For the text-containing cell, return its midpoint in (X, Y) coordinate format. 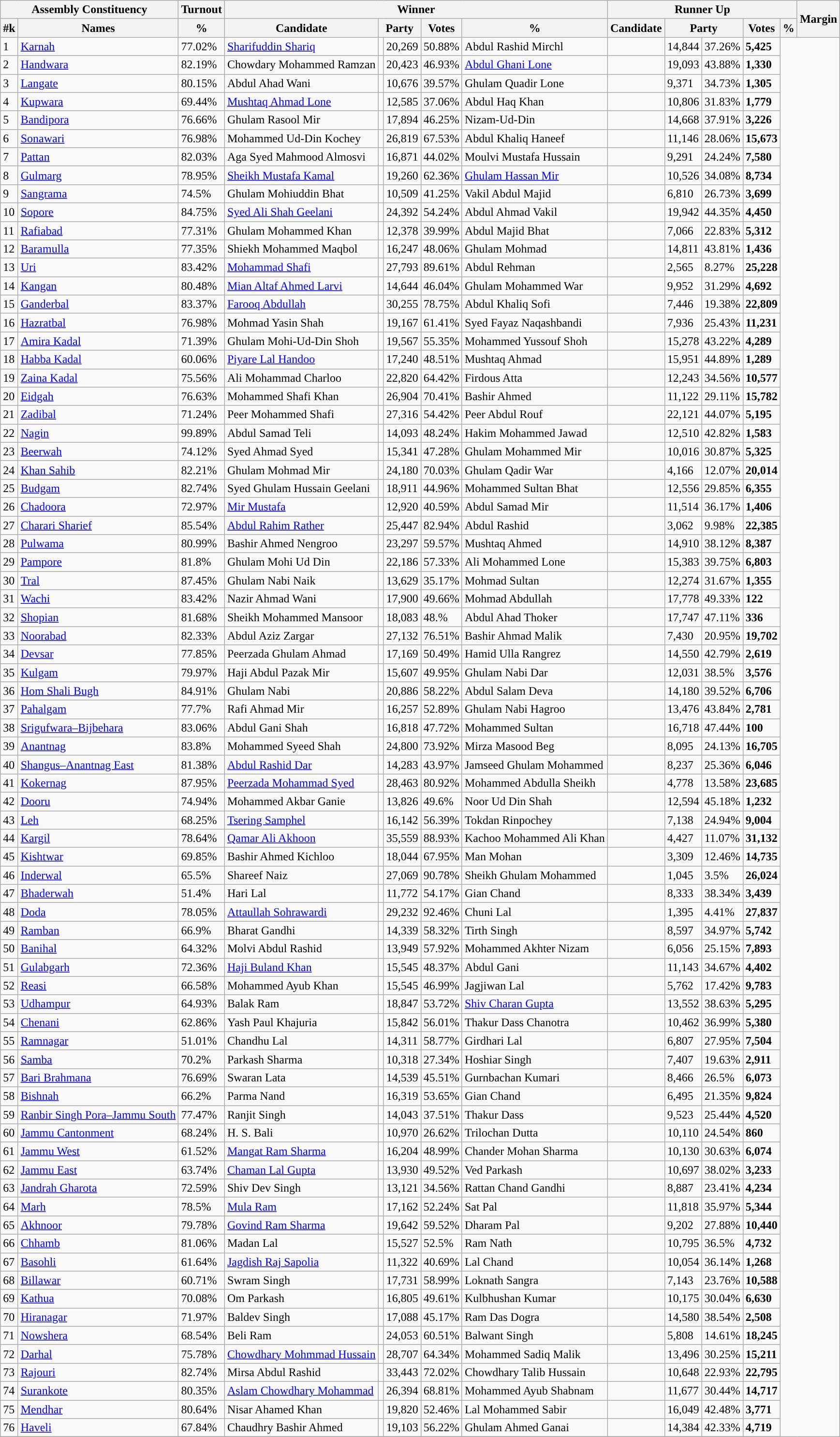
56 (9, 1059)
Abdul Ghani Lone (535, 65)
42 (9, 801)
Peerzada Mohammad Syed (301, 783)
38 (9, 728)
79.78% (202, 1225)
8,597 (683, 930)
26.5% (722, 1078)
24.54% (722, 1133)
Abdul Ahad Thoker (535, 617)
Syed Ahmad Syed (301, 451)
9,371 (683, 83)
Khan Sahib (98, 470)
Abdul Rehman (535, 268)
29,232 (402, 912)
75.78% (202, 1354)
Jamseed Ghulam Mohammed (535, 764)
76.69% (202, 1078)
53 (9, 1004)
Ghulam Mohiuddin Bhat (301, 194)
Sheikh Mohammed Mansoor (301, 617)
23,685 (761, 783)
43.84% (722, 709)
Ali Mohammed Lone (535, 562)
2,781 (761, 709)
32 (9, 617)
9,824 (761, 1096)
82.21% (202, 470)
65.5% (202, 875)
30.87% (722, 451)
1,045 (683, 875)
10,795 (683, 1243)
15,842 (402, 1022)
Swram Singh (301, 1280)
50 (9, 949)
43.22% (722, 341)
34.67% (722, 967)
3,576 (761, 673)
84.91% (202, 691)
12,274 (683, 581)
25,228 (761, 268)
7,504 (761, 1041)
23.76% (722, 1280)
43.88% (722, 65)
Margin (818, 19)
11,322 (402, 1262)
41.25% (441, 194)
Ranbir Singh Pora–Jammu South (98, 1114)
Abdul Samad Mir (535, 507)
30.44% (722, 1391)
37 (9, 709)
15,673 (761, 138)
64.34% (441, 1354)
20,423 (402, 65)
Langate (98, 83)
52.89% (441, 709)
67.95% (441, 857)
5,195 (761, 415)
13,629 (402, 581)
14,580 (683, 1317)
Tral (98, 581)
3 (9, 83)
46.04% (441, 286)
Wachi (98, 599)
47.11% (722, 617)
Kachoo Mohammed Ali Khan (535, 838)
27,316 (402, 415)
26 (9, 507)
38.63% (722, 1004)
Devsar (98, 654)
10,054 (683, 1262)
22,809 (761, 304)
48 (9, 912)
Zaina Kadal (98, 378)
19 (9, 378)
Bashir Ahmed (535, 396)
5,808 (683, 1335)
20 (9, 396)
Thakur Dass Chanotra (535, 1022)
62.36% (441, 175)
Moulvi Mustafa Hussain (535, 157)
Abdul Ahad Wani (301, 83)
Bhaderwah (98, 894)
17,088 (402, 1317)
72.97% (202, 507)
55.35% (441, 341)
78.5% (202, 1207)
Ram Das Dogra (535, 1317)
69.44% (202, 102)
Abdul Majid Bhat (535, 231)
7,430 (683, 636)
14,910 (683, 544)
58.32% (441, 930)
7,407 (683, 1059)
Haji Buland Khan (301, 967)
66.9% (202, 930)
4,166 (683, 470)
88.93% (441, 838)
39.57% (441, 83)
Turnout (202, 10)
Mohmad Sultan (535, 581)
35,559 (402, 838)
15,782 (761, 396)
Abdul Rashid Dar (301, 764)
26,819 (402, 138)
Tirth Singh (535, 930)
Chadoora (98, 507)
76.66% (202, 120)
30,255 (402, 304)
Ali Mohammad Charloo (301, 378)
34.08% (722, 175)
18,911 (402, 488)
Pattan (98, 157)
Anantnag (98, 746)
Mohammed Ayub Khan (301, 986)
70.03% (441, 470)
10,130 (683, 1152)
Noor Ud Din Shah (535, 801)
61.41% (441, 323)
4,427 (683, 838)
Amira Kadal (98, 341)
9 (9, 194)
Abdul Ahmad Vakil (535, 212)
Karnah (98, 46)
Bari Brahmana (98, 1078)
Hamid Ulla Rangrez (535, 654)
80.15% (202, 83)
10,175 (683, 1299)
18,044 (402, 857)
Habba Kadal (98, 359)
Leh (98, 820)
77.7% (202, 709)
Dharam Pal (535, 1225)
Kathua (98, 1299)
71.24% (202, 415)
25.44% (722, 1114)
75 (9, 1409)
Shiv Dev Singh (301, 1188)
39.99% (441, 231)
16,705 (761, 746)
7,066 (683, 231)
30.63% (722, 1152)
6 (9, 138)
Zadibal (98, 415)
6,706 (761, 691)
Chuni Lal (535, 912)
11.07% (722, 838)
83.06% (202, 728)
5,344 (761, 1207)
29.85% (722, 488)
40.59% (441, 507)
Dooru (98, 801)
13,949 (402, 949)
84.75% (202, 212)
3,226 (761, 120)
57 (9, 1078)
16,805 (402, 1299)
Haji Abdul Pazak Mir (301, 673)
Assembly Constituency (89, 10)
Girdhari Lal (535, 1041)
Ved Parkash (535, 1170)
11 (9, 231)
58.22% (441, 691)
49.52% (441, 1170)
Ramban (98, 930)
Madan Lal (301, 1243)
10,509 (402, 194)
Syed Ali Shah Geelani (301, 212)
Chowdhary Mohmmad Hussain (301, 1354)
Chaman Lal Gupta (301, 1170)
Parma Nand (301, 1096)
26.73% (722, 194)
Rafi Ahmad Mir (301, 709)
89.61% (441, 268)
67.84% (202, 1428)
Basohli (98, 1262)
Kishtwar (98, 857)
Aga Syed Mahmood Almosvi (301, 157)
1,268 (761, 1262)
17,240 (402, 359)
54 (9, 1022)
Ghulam Mohi-Ud-Din Shoh (301, 341)
59.57% (441, 544)
Mir Mustafa (301, 507)
78.95% (202, 175)
Ghulam Mohammed War (535, 286)
78.75% (441, 304)
Syed Ghulam Hussain Geelani (301, 488)
76.51% (441, 636)
336 (761, 617)
Mohammed Sultan (535, 728)
16,257 (402, 709)
74.5% (202, 194)
69 (9, 1299)
37.51% (441, 1114)
31.83% (722, 102)
31.67% (722, 581)
53.65% (441, 1096)
26.62% (441, 1133)
52.46% (441, 1409)
15,527 (402, 1243)
2,911 (761, 1059)
36.17% (722, 507)
14,384 (683, 1428)
45 (9, 857)
47.72% (441, 728)
Chenani (98, 1022)
27 (9, 525)
Haveli (98, 1428)
70 (9, 1317)
6,810 (683, 194)
27.34% (441, 1059)
7,446 (683, 304)
24,800 (402, 746)
35 (9, 673)
11,146 (683, 138)
17.42% (722, 986)
76.63% (202, 396)
74.12% (202, 451)
6,803 (761, 562)
52.5% (441, 1243)
16,718 (683, 728)
57.33% (441, 562)
25,447 (402, 525)
Ghulam Mohi Ud Din (301, 562)
11,122 (683, 396)
80.35% (202, 1391)
Marh (98, 1207)
Abdul Salam Deva (535, 691)
4,778 (683, 783)
36.14% (722, 1262)
80.64% (202, 1409)
Shareef Naiz (301, 875)
5,312 (761, 231)
14,811 (683, 249)
Akhnoor (98, 1225)
Nowshera (98, 1335)
5 (9, 120)
Firdous Atta (535, 378)
50.49% (441, 654)
Mohammed Sultan Bhat (535, 488)
1 (9, 46)
Abdul Khaliq Sofi (535, 304)
Gurnbachan Kumari (535, 1078)
Surankote (98, 1391)
47.44% (722, 728)
71 (9, 1335)
Mohammed Abdulla Sheikh (535, 783)
#k (9, 28)
74.94% (202, 801)
8,333 (683, 894)
44.02% (441, 157)
Names (98, 28)
Sangrama (98, 194)
49.66% (441, 599)
31.29% (722, 286)
5,380 (761, 1022)
61.52% (202, 1152)
Abdul Gani (535, 967)
10,016 (683, 451)
68.24% (202, 1133)
3,439 (761, 894)
28 (9, 544)
77.31% (202, 231)
6,630 (761, 1299)
16,049 (683, 1409)
13 (9, 268)
6,074 (761, 1152)
10,970 (402, 1133)
69.85% (202, 857)
4,719 (761, 1428)
12,594 (683, 801)
Man Mohan (535, 857)
54.42% (441, 415)
11,677 (683, 1391)
29.11% (722, 396)
37.26% (722, 46)
78.64% (202, 838)
Shopian (98, 617)
24,392 (402, 212)
82.19% (202, 65)
Bishnah (98, 1096)
122 (761, 599)
66.2% (202, 1096)
Udhampur (98, 1004)
36.99% (722, 1022)
Peer Mohammed Shafi (301, 415)
8,734 (761, 175)
10,110 (683, 1133)
22 (9, 433)
Bashir Ahmed Kichloo (301, 857)
Mirsa Abdul Rashid (301, 1372)
38.34% (722, 894)
Abdul Haq Khan (535, 102)
42.82% (722, 433)
81.8% (202, 562)
49.33% (722, 599)
Shiekh Mohammed Maqbol (301, 249)
44.07% (722, 415)
Ghulam Qadir War (535, 470)
Beli Ram (301, 1335)
33,443 (402, 1372)
22,795 (761, 1372)
40.69% (441, 1262)
Mohammed Ayub Shabnam (535, 1391)
51.01% (202, 1041)
Inderwal (98, 875)
Bandipora (98, 120)
14,283 (402, 764)
12 (9, 249)
79.97% (202, 673)
19.63% (722, 1059)
26,024 (761, 875)
23,297 (402, 544)
56.39% (441, 820)
60.06% (202, 359)
47.28% (441, 451)
Swaran Lata (301, 1078)
Lal Chand (535, 1262)
61 (9, 1152)
17 (9, 341)
24,180 (402, 470)
17,894 (402, 120)
44.96% (441, 488)
60 (9, 1133)
Ghulam Mohammed Mir (535, 451)
10,462 (683, 1022)
16,818 (402, 728)
87.45% (202, 581)
43.81% (722, 249)
57.92% (441, 949)
Ramnagar (98, 1041)
Tsering Samphel (301, 820)
39.52% (722, 691)
Hari Lal (301, 894)
13,121 (402, 1188)
76 (9, 1428)
82.94% (441, 525)
1,406 (761, 507)
11,143 (683, 967)
Mushtaq Ahmad Lone (301, 102)
90.78% (441, 875)
5,295 (761, 1004)
5,762 (683, 986)
16,204 (402, 1152)
22.93% (722, 1372)
28,463 (402, 783)
14.61% (722, 1335)
Ghulam Hassan Mir (535, 175)
87.95% (202, 783)
19,093 (683, 65)
Samba (98, 1059)
15,341 (402, 451)
Peerzada Ghulam Ahmad (301, 654)
Loknath Sangra (535, 1280)
Sopore (98, 212)
26,904 (402, 396)
9,202 (683, 1225)
24.94% (722, 820)
46.93% (441, 65)
67 (9, 1262)
36 (9, 691)
1,355 (761, 581)
Abdul Rahim Rather (301, 525)
46.25% (441, 120)
35.97% (722, 1207)
Hakim Mohammed Jawad (535, 433)
23.41% (722, 1188)
Syed Fayaz Naqashbandi (535, 323)
Mendhar (98, 1409)
Bharat Gandhi (301, 930)
Baldev Singh (301, 1317)
4,520 (761, 1114)
10,577 (761, 378)
Balwant Singh (535, 1335)
44.35% (722, 212)
Mushtaq Ahmed (535, 544)
58.77% (441, 1041)
11,818 (683, 1207)
25 (9, 488)
81.68% (202, 617)
49.6% (441, 801)
12,031 (683, 673)
Ranjit Singh (301, 1114)
83.37% (202, 304)
14,717 (761, 1391)
72 (9, 1354)
3,309 (683, 857)
53.72% (441, 1004)
Mohammed Sadiq Malik (535, 1354)
1,583 (761, 433)
Jammu East (98, 1170)
14,339 (402, 930)
Sonawari (98, 138)
Sat Pal (535, 1207)
43 (9, 820)
3,062 (683, 525)
1,395 (683, 912)
Ghulam Mohammed Khan (301, 231)
48.37% (441, 967)
Ganderbal (98, 304)
92.46% (441, 912)
26,394 (402, 1391)
58.99% (441, 1280)
64.42% (441, 378)
37.91% (722, 120)
82.03% (202, 157)
4 (9, 102)
Ghulam Nabi Naik (301, 581)
52 (9, 986)
9,291 (683, 157)
Ghulam Nabi Hagroo (535, 709)
27.88% (722, 1225)
Billawar (98, 1280)
Kulbhushan Kumar (535, 1299)
34 (9, 654)
22,385 (761, 525)
24.13% (722, 746)
10,697 (683, 1170)
Abdul Rashid Mirchl (535, 46)
12,378 (402, 231)
8.27% (722, 268)
Uri (98, 268)
25.15% (722, 949)
5,425 (761, 46)
Ghulam Nabi Dar (535, 673)
24 (9, 470)
15,383 (683, 562)
80.99% (202, 544)
Pampore (98, 562)
Kokernag (98, 783)
7,580 (761, 157)
Bashir Ahmad Malik (535, 636)
1,305 (761, 83)
19,167 (402, 323)
61.64% (202, 1262)
Darhal (98, 1354)
33 (9, 636)
28.06% (722, 138)
4,289 (761, 341)
Gulabgarh (98, 967)
44 (9, 838)
31,132 (761, 838)
5,742 (761, 930)
Pahalgam (98, 709)
Mohammed Ud-Din Kochey (301, 138)
18,847 (402, 1004)
24.24% (722, 157)
27,132 (402, 636)
7 (9, 157)
10 (9, 212)
12.07% (722, 470)
12.46% (722, 857)
1,232 (761, 801)
30 (9, 581)
77.47% (202, 1114)
Mushtaq Ahmad (535, 359)
Parkash Sharma (301, 1059)
Reasi (98, 986)
64.32% (202, 949)
60.71% (202, 1280)
13,496 (683, 1354)
14 (9, 286)
Rajouri (98, 1372)
42.33% (722, 1428)
59.52% (441, 1225)
16 (9, 323)
8,887 (683, 1188)
Handwara (98, 65)
56.22% (441, 1428)
1,779 (761, 102)
Kargil (98, 838)
Abdul Aziz Zargar (301, 636)
Tokdan Rinpochey (535, 820)
49.61% (441, 1299)
6,355 (761, 488)
Hazratbal (98, 323)
38.54% (722, 1317)
Piyare Lal Handoo (301, 359)
48.% (441, 617)
Srigufwara–Bijbehara (98, 728)
Hiranagar (98, 1317)
22,121 (683, 415)
12,585 (402, 102)
55 (9, 1041)
99.89% (202, 433)
Chowdary Mohammed Ramzan (301, 65)
14,668 (683, 120)
11,231 (761, 323)
38.5% (722, 673)
45.18% (722, 801)
64.93% (202, 1004)
Baramulla (98, 249)
6,046 (761, 764)
14,735 (761, 857)
2,619 (761, 654)
Mirza Masood Beg (535, 746)
58 (9, 1096)
68 (9, 1280)
10,440 (761, 1225)
Budgam (98, 488)
15,211 (761, 1354)
Mohammed Syeed Shah (301, 746)
30.04% (722, 1299)
Ghulam Ahmed Ganai (535, 1428)
Shiv Charan Gupta (535, 1004)
44.89% (722, 359)
Runner Up (702, 10)
Eidgah (98, 396)
12,556 (683, 488)
7,138 (683, 820)
40 (9, 764)
12,510 (683, 433)
4,450 (761, 212)
Sheikh Ghulam Mohammed (535, 875)
18,083 (402, 617)
Noorabad (98, 636)
Rattan Chand Gandhi (535, 1188)
16,142 (402, 820)
Jagdish Raj Sapolia (301, 1262)
8,095 (683, 746)
27,793 (402, 268)
Ghulam Mohmad Mir (301, 470)
74 (9, 1391)
Molvi Abdul Rashid (301, 949)
15,607 (402, 673)
16,319 (402, 1096)
46 (9, 875)
31 (9, 599)
36.5% (722, 1243)
6,807 (683, 1041)
Chandhu Lal (301, 1041)
19,260 (402, 175)
3.5% (722, 875)
Hoshiar Singh (535, 1059)
Ghulam Quadir Lone (535, 83)
77.35% (202, 249)
60.51% (441, 1335)
85.54% (202, 525)
13,552 (683, 1004)
70.2% (202, 1059)
27,837 (761, 912)
Yash Paul Khajuria (301, 1022)
15 (9, 304)
73 (9, 1372)
67.53% (441, 138)
20,014 (761, 470)
17,162 (402, 1207)
6,073 (761, 1078)
Sharifuddin Shariq (301, 46)
19,103 (402, 1428)
100 (761, 728)
12,243 (683, 378)
14,644 (402, 286)
78.05% (202, 912)
54.24% (441, 212)
Mohammed Akbar Ganie (301, 801)
Beerwah (98, 451)
Shangus–Anantnag East (98, 764)
71.97% (202, 1317)
Nisar Ahamed Khan (301, 1409)
Govind Ram Sharma (301, 1225)
13,930 (402, 1170)
21 (9, 415)
4.41% (722, 912)
6,056 (683, 949)
48.99% (441, 1152)
Mohammed Shafi Khan (301, 396)
Qamar Ali Akhoon (301, 838)
4,732 (761, 1243)
Ram Nath (535, 1243)
1,436 (761, 249)
Gulmarg (98, 175)
35.17% (441, 581)
9,523 (683, 1114)
27.95% (722, 1041)
Hom Shali Bugh (98, 691)
4,234 (761, 1188)
39.75% (722, 562)
8,387 (761, 544)
7,143 (683, 1280)
H. S. Bali (301, 1133)
54.17% (441, 894)
83.8% (202, 746)
14,539 (402, 1078)
25.43% (722, 323)
70.41% (441, 396)
Aslam Chowdhary Mohammad (301, 1391)
16,247 (402, 249)
Om Parkash (301, 1299)
Winner (416, 10)
Attaullah Sohrawardi (301, 912)
45.51% (441, 1078)
68.25% (202, 820)
45.17% (441, 1317)
2 (9, 65)
Abdul Gani Shah (301, 728)
10,676 (402, 83)
Bashir Ahmed Nengroo (301, 544)
10,318 (402, 1059)
Jandrah Gharota (98, 1188)
Ghulam Nabi (301, 691)
27,069 (402, 875)
2,565 (683, 268)
Mangat Ram Sharma (301, 1152)
10,588 (761, 1280)
39 (9, 746)
Abdul Khaliq Haneef (535, 138)
42.79% (722, 654)
22,186 (402, 562)
14,043 (402, 1114)
Jammu Cantonment (98, 1133)
Balak Ram (301, 1004)
72.59% (202, 1188)
Farooq Abdullah (301, 304)
80.92% (441, 783)
Lal Mohammed Sabir (535, 1409)
20.95% (722, 636)
9.98% (722, 525)
66.58% (202, 986)
Vakil Abdul Majid (535, 194)
13,826 (402, 801)
20,269 (402, 46)
47 (9, 894)
Pulwama (98, 544)
Sheikh Mustafa Kamal (301, 175)
71.39% (202, 341)
19,642 (402, 1225)
62 (9, 1170)
81.38% (202, 764)
68.81% (441, 1391)
1,289 (761, 359)
11,514 (683, 507)
9,952 (683, 286)
10,648 (683, 1372)
19,567 (402, 341)
24,053 (402, 1335)
20,886 (402, 691)
73.92% (441, 746)
Ghulam Mohmad (535, 249)
23 (9, 451)
51.4% (202, 894)
34.73% (722, 83)
10,526 (683, 175)
Nazir Ahmad Wani (301, 599)
Mohammed Yussouf Shoh (535, 341)
Kupwara (98, 102)
43.97% (441, 764)
10,806 (683, 102)
Mohammed Akhter Nizam (535, 949)
Ghulam Rasool Mir (301, 120)
77.02% (202, 46)
65 (9, 1225)
72.02% (441, 1372)
17,778 (683, 599)
49 (9, 930)
41 (9, 783)
860 (761, 1133)
62.86% (202, 1022)
Peer Abdul Rouf (535, 415)
Trilochan Dutta (535, 1133)
77.85% (202, 654)
18 (9, 359)
37.06% (441, 102)
63.74% (202, 1170)
Rafiabad (98, 231)
22,820 (402, 378)
3,771 (761, 1409)
52.24% (441, 1207)
21.35% (722, 1096)
Doda (98, 912)
13.58% (722, 783)
48.51% (441, 359)
68.54% (202, 1335)
6,495 (683, 1096)
70.08% (202, 1299)
48.24% (441, 433)
51 (9, 967)
81.06% (202, 1243)
Mohmad Yasin Shah (301, 323)
3,233 (761, 1170)
8,237 (683, 764)
64 (9, 1207)
48.06% (441, 249)
25.36% (722, 764)
42.48% (722, 1409)
14,311 (402, 1041)
Thakur Dass (535, 1114)
15,951 (683, 359)
Mula Ram (301, 1207)
7,893 (761, 949)
9,783 (761, 986)
3,699 (761, 194)
Nizam-Ud-Din (535, 120)
14,180 (683, 691)
8,466 (683, 1078)
Kangan (98, 286)
75.56% (202, 378)
Abdul Rashid (535, 525)
11,772 (402, 894)
14,844 (683, 46)
4,692 (761, 286)
34.97% (722, 930)
28,707 (402, 1354)
19.38% (722, 304)
Chaudhry Bashir Ahmed (301, 1428)
Mohmad Abdullah (535, 599)
17,169 (402, 654)
Jagjiwan Lal (535, 986)
19,702 (761, 636)
Chhamb (98, 1243)
19,942 (683, 212)
38.12% (722, 544)
50.88% (441, 46)
17,731 (402, 1280)
66 (9, 1243)
59 (9, 1114)
Abdul Samad Teli (301, 433)
49.95% (441, 673)
19,820 (402, 1409)
1,330 (761, 65)
Chander Mohan Sharma (535, 1152)
Mohammad Shafi (301, 268)
Jammu West (98, 1152)
5,325 (761, 451)
82.33% (202, 636)
12,920 (402, 507)
38.02% (722, 1170)
80.48% (202, 286)
Charari Sharief (98, 525)
8 (9, 175)
30.25% (722, 1354)
Chowdhary Talib Hussain (535, 1372)
Kulgam (98, 673)
17,900 (402, 599)
7,936 (683, 323)
4,402 (761, 967)
63 (9, 1188)
Nagin (98, 433)
14,093 (402, 433)
14,550 (683, 654)
Banihal (98, 949)
9,004 (761, 820)
29 (9, 562)
18,245 (761, 1335)
17,747 (683, 617)
46.99% (441, 986)
Mian Altaf Ahmed Larvi (301, 286)
56.01% (441, 1022)
22.83% (722, 231)
2,508 (761, 1317)
16,871 (402, 157)
15,278 (683, 341)
72.36% (202, 967)
13,476 (683, 709)
